Return the (x, y) coordinate for the center point of the cell that contains the specified text.  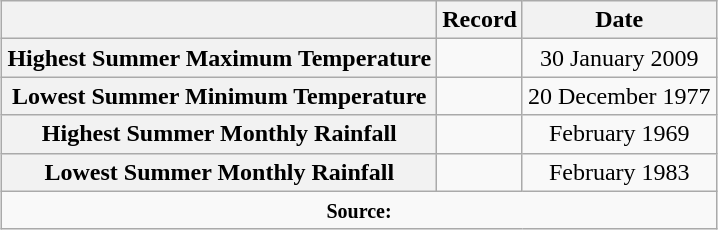
Record (480, 20)
20 December 1977 (619, 96)
30 January 2009 (619, 58)
February 1969 (619, 134)
February 1983 (619, 172)
Date (619, 20)
Highest Summer Maximum Temperature (220, 58)
Lowest Summer Monthly Rainfall (220, 172)
Lowest Summer Minimum Temperature (220, 96)
Source: (359, 210)
Highest Summer Monthly Rainfall (220, 134)
